Scan for the cell matching the given text and deliver its [X, Y] coordinate at center. 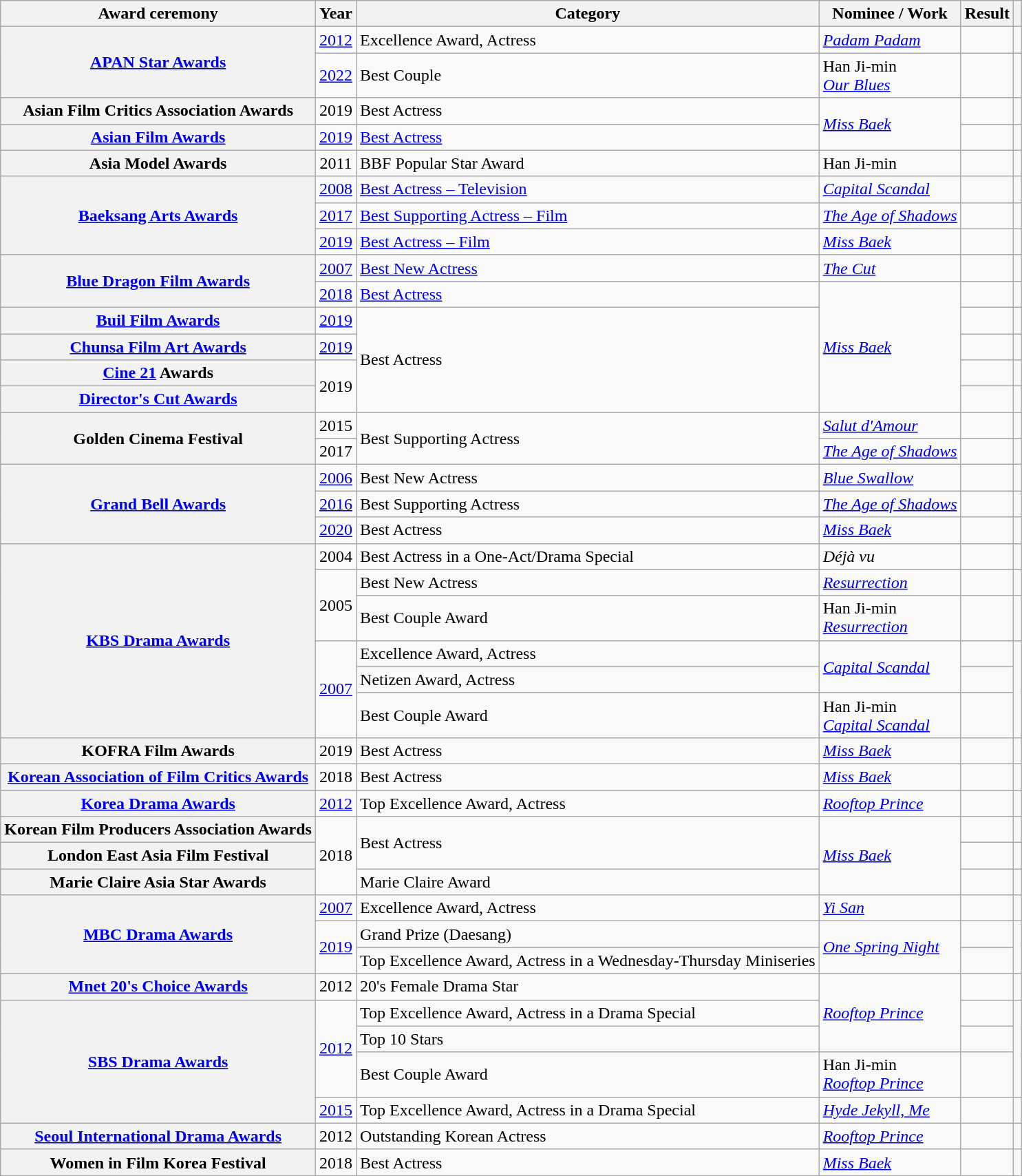
BBF Popular Star Award [588, 163]
2005 [336, 605]
2016 [336, 504]
Baeksang Arts Awards [158, 216]
Award ceremony [158, 14]
2008 [336, 189]
Seoul International Drama Awards [158, 1136]
Han Ji-min Resurrection [890, 618]
Mnet 20's Choice Awards [158, 987]
SBS Drama Awards [158, 1062]
Padam Padam [890, 40]
APAN Star Awards [158, 62]
Best Actress – Film [588, 242]
Salut d'Amour [890, 426]
Asian Film Awards [158, 137]
Marie Claire Asia Star Awards [158, 882]
The Cut [890, 268]
Blue Swallow [890, 478]
Best Supporting Actress – Film [588, 216]
Best Actress – Television [588, 189]
Year [336, 14]
Grand Prize (Daesang) [588, 934]
2020 [336, 530]
Han Ji-min [890, 163]
Resurrection [890, 582]
Top Excellence Award, Actress [588, 804]
KBS Drama Awards [158, 640]
2022 [336, 76]
Marie Claire Award [588, 882]
20's Female Drama Star [588, 987]
Golden Cinema Festival [158, 439]
Chunsa Film Art Awards [158, 346]
2011 [336, 163]
Cine 21 Awards [158, 373]
Director's Cut Awards [158, 399]
Outstanding Korean Actress [588, 1136]
Top 10 Stars [588, 1039]
Category [588, 14]
One Spring Night [890, 947]
Grand Bell Awards [158, 504]
Korea Drama Awards [158, 804]
Korean Association of Film Critics Awards [158, 777]
Korean Film Producers Association Awards [158, 830]
2006 [336, 478]
Han Ji-min Our Blues [890, 76]
London East Asia Film Festival [158, 856]
Buil Film Awards [158, 320]
Best Couple [588, 76]
Women in Film Korea Festival [158, 1162]
Asian Film Critics Association Awards [158, 111]
Han Ji-min Rooftop Prince [890, 1074]
Result [987, 14]
Nominee / Work [890, 14]
KOFRA Film Awards [158, 750]
Asia Model Awards [158, 163]
Yi San [890, 908]
Hyde Jekyll, Me [890, 1110]
Déjà vu [890, 556]
Blue Dragon Film Awards [158, 281]
Best Actress in a One-Act/Drama Special [588, 556]
Netizen Award, Actress [588, 680]
Top Excellence Award, Actress in a Wednesday-Thursday Miniseries [588, 960]
Han Ji-min Capital Scandal [890, 715]
MBC Drama Awards [158, 934]
2004 [336, 556]
